Locate the cell with the specified text and output its (x, y) center coordinate. 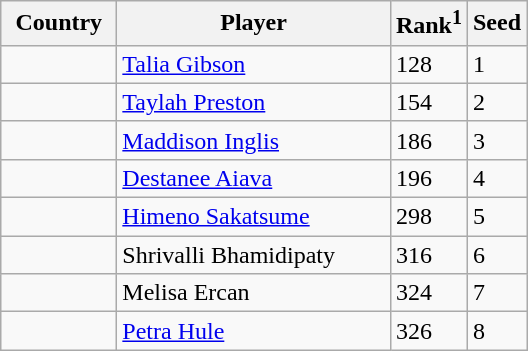
Rank1 (428, 24)
128 (428, 64)
Maddison Inglis (254, 140)
5 (496, 217)
Destanee Aiava (254, 178)
Melisa Ercan (254, 293)
8 (496, 331)
Shrivalli Bhamidipaty (254, 255)
Seed (496, 24)
Taylah Preston (254, 102)
Himeno Sakatsume (254, 217)
324 (428, 293)
196 (428, 178)
316 (428, 255)
298 (428, 217)
326 (428, 331)
4 (496, 178)
Country (59, 24)
Player (254, 24)
6 (496, 255)
186 (428, 140)
3 (496, 140)
154 (428, 102)
2 (496, 102)
1 (496, 64)
Talia Gibson (254, 64)
Petra Hule (254, 331)
7 (496, 293)
